Provide the (X, Y) coordinate of the cell's center where the given text is located.  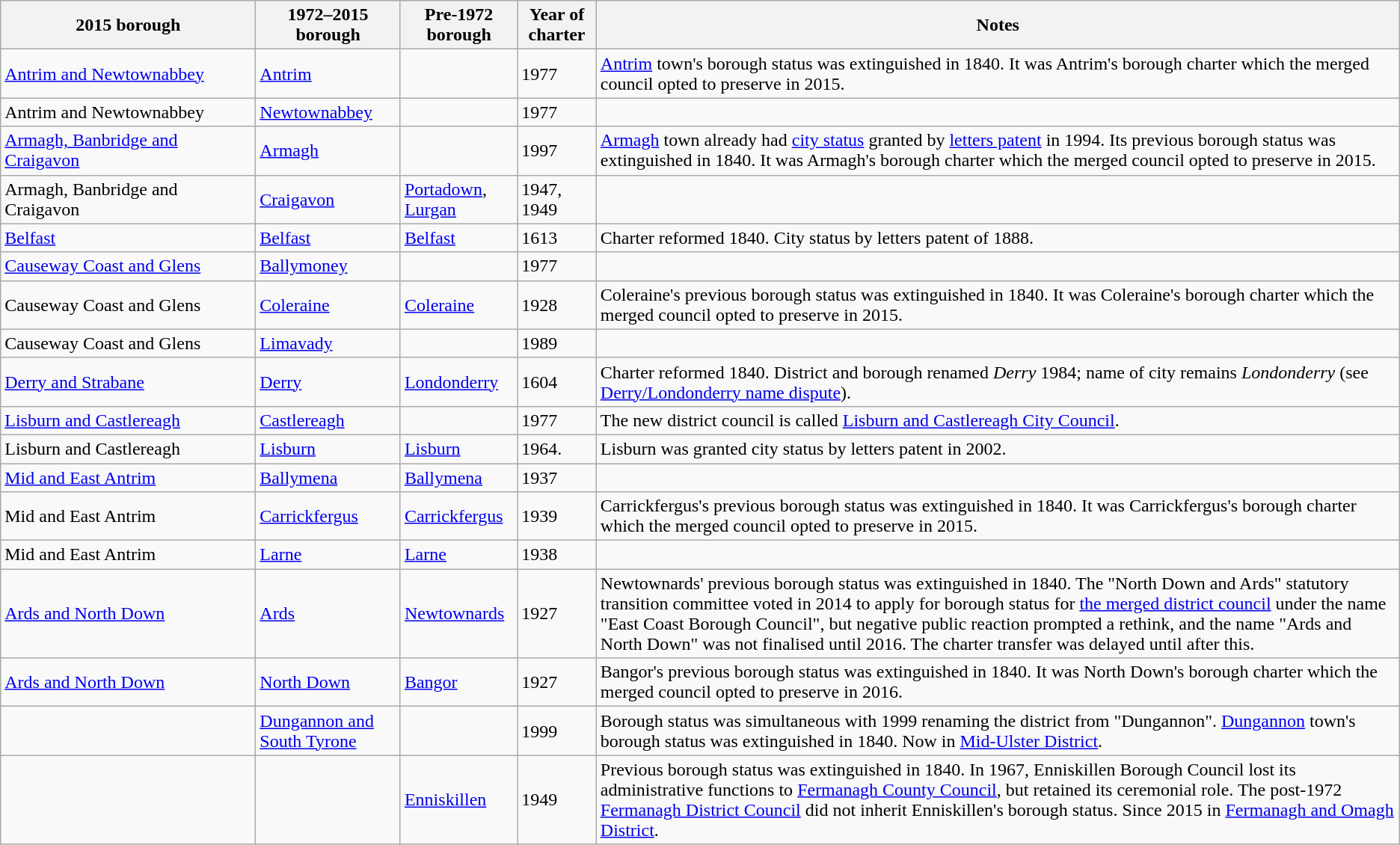
Year of charter (557, 25)
Newtownabbey (328, 112)
1964. (557, 449)
Coleraine's previous borough status was extinguished in 1840. It was Coleraine's borough charter which the merged council opted to preserve in 2015. (998, 305)
2015 borough (129, 25)
Limavady (328, 343)
Derry (328, 381)
1928 (557, 305)
Lisburn was granted city status by letters patent in 2002. (998, 449)
Craigavon (328, 199)
Antrim town's borough status was extinguished in 1840. It was Antrim's borough charter which the merged council opted to preserve in 2015. (998, 73)
Notes (998, 25)
1999 (557, 731)
1972–2015 borough (328, 25)
1989 (557, 343)
1949 (557, 800)
Castlereagh (328, 420)
Newtownards (458, 613)
1604 (557, 381)
Dungannon and South Tyrone (328, 731)
North Down (328, 682)
Charter reformed 1840. City status by letters patent of 1888. (998, 238)
The new district council is called Lisburn and Castlereagh City Council. (998, 420)
Antrim (328, 73)
1937 (557, 478)
Bangor's previous borough status was extinguished in 1840. It was North Down's borough charter which the merged council opted to preserve in 2016. (998, 682)
Bangor (458, 682)
Armagh (328, 151)
Derry and Strabane (129, 381)
Enniskillen (458, 800)
Ards (328, 613)
1997 (557, 151)
1939 (557, 516)
Ballymoney (328, 266)
Londonderry (458, 381)
Portadown, Lurgan (458, 199)
1613 (557, 238)
1947, 1949 (557, 199)
Charter reformed 1840. District and borough renamed Derry 1984; name of city remains Londonderry (see Derry/Londonderry name dispute). (998, 381)
Pre-1972 borough (458, 25)
1938 (557, 555)
